Locate the cell with the specified text and output its (X, Y) center coordinate. 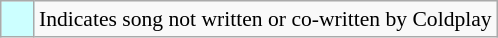
Indicates song not written or co-written by Coldplay (266, 19)
